Output the (X, Y) coordinate of the center of the cell containing the given text.  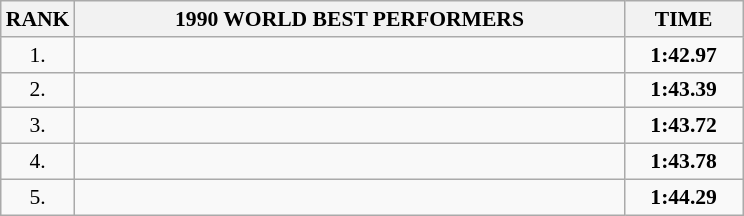
3. (38, 126)
1:43.78 (684, 162)
1. (38, 55)
1:42.97 (684, 55)
1:44.29 (684, 197)
TIME (684, 19)
4. (38, 162)
1:43.72 (684, 126)
5. (38, 197)
2. (38, 90)
1:43.39 (684, 90)
1990 WORLD BEST PERFORMERS (349, 19)
RANK (38, 19)
